Detect which cell encompasses the target text, then output its (X, Y) center coordinate. 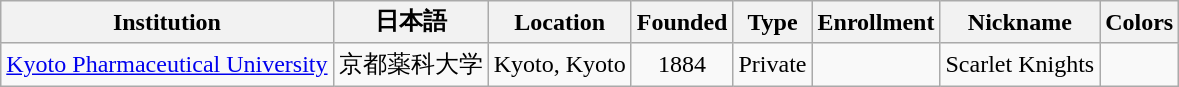
Private (772, 64)
1884 (682, 64)
Kyoto, Kyoto (560, 64)
京都薬科大学 (410, 64)
Scarlet Knights (1020, 64)
Kyoto Pharmaceutical University (167, 64)
Enrollment (876, 22)
Location (560, 22)
Institution (167, 22)
Type (772, 22)
日本語 (410, 22)
Founded (682, 22)
Colors (1140, 22)
Nickname (1020, 22)
